Identify which cell holds the provided text, then report its (X, Y) central coordinate. 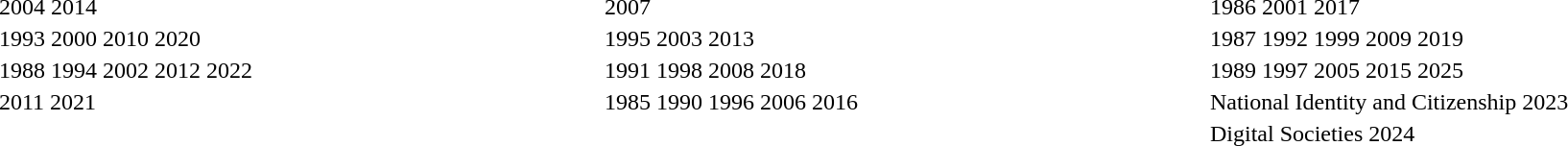
1995 2003 2013 (731, 39)
1991 1998 2008 2018 (731, 70)
1985 1990 1996 2006 2016 (731, 103)
